Detect which cell encompasses the target text, then output its (x, y) center coordinate. 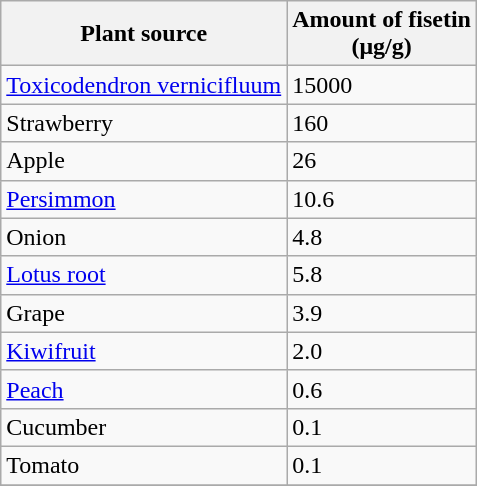
Onion (144, 237)
Strawberry (144, 123)
Kiwifruit (144, 351)
Apple (144, 161)
2.0 (382, 351)
Grape (144, 313)
Peach (144, 389)
3.9 (382, 313)
0.6 (382, 389)
15000 (382, 85)
4.8 (382, 237)
26 (382, 161)
Lotus root (144, 275)
Toxicodendron vernicifluum (144, 85)
Cucumber (144, 427)
160 (382, 123)
10.6 (382, 199)
Amount of fisetin (μg/g) (382, 34)
Plant source (144, 34)
Tomato (144, 465)
5.8 (382, 275)
Persimmon (144, 199)
